Return [x, y] of the center of cell containing provided text 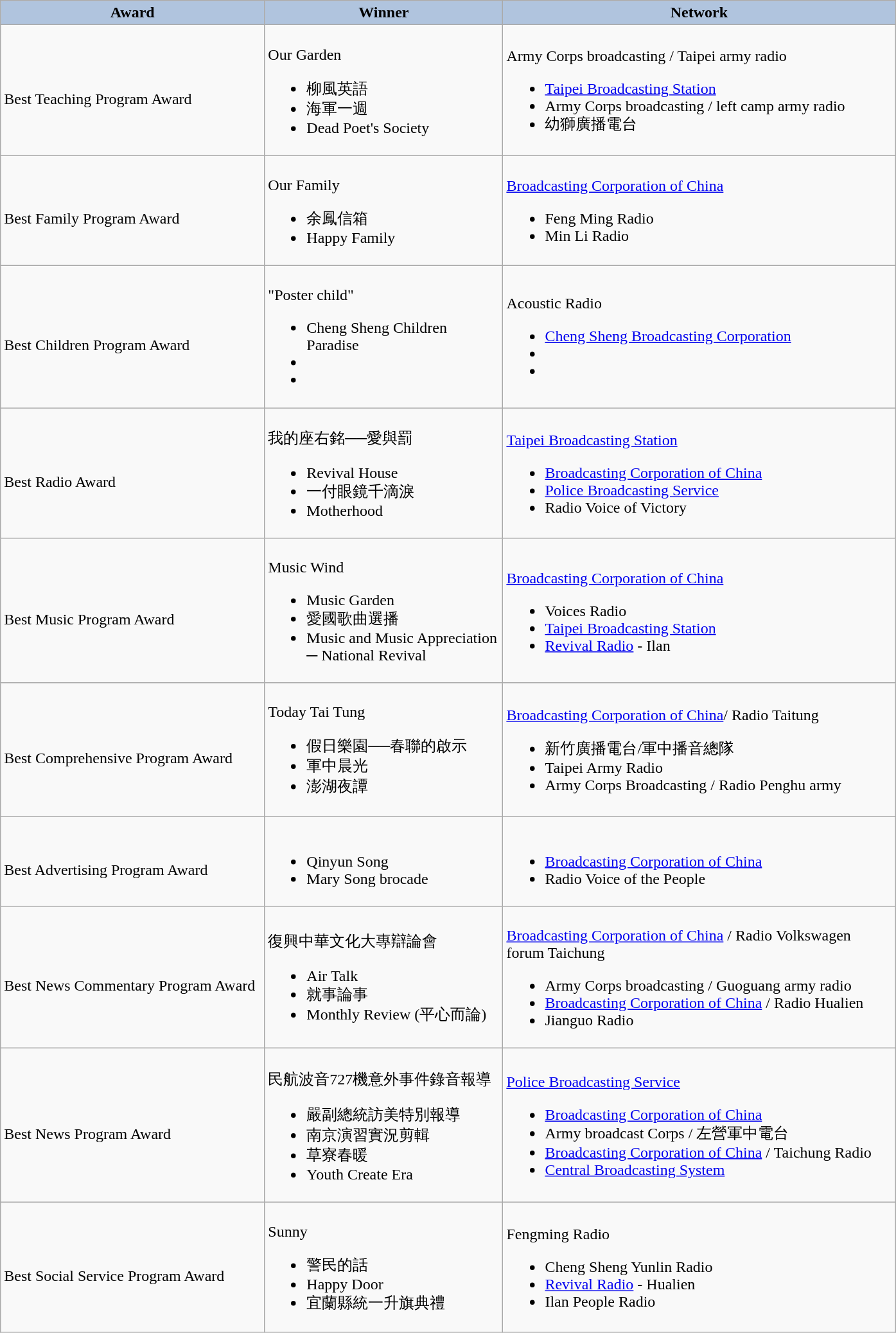
Our Family余鳳信箱Happy Family [384, 211]
Best Children Program Award [132, 337]
Qinyun SongMary Song brocade [384, 861]
Today Tai Tung假日樂園──春聯的啟示軍中晨光澎湖夜譚 [384, 750]
Broadcasting Corporation of ChinaRadio Voice of the People [699, 861]
Broadcasting Corporation of China/ Radio Taitung新竹廣播電台/軍中播音總隊Taipei Army RadioArmy Corps Broadcasting / Radio Penghu army [699, 750]
Broadcasting Corporation of ChinaFeng Ming RadioMin Li Radio [699, 211]
"Poster child"Cheng Sheng Children Paradise [384, 337]
Best Music Program Award [132, 611]
Best News Commentary Program Award [132, 978]
Best Radio Award [132, 473]
Sunny警民的話Happy Door宜蘭縣統一升旗典禮 [384, 1267]
Network [699, 13]
Our Garden柳風英語海軍一週Dead Poet's Society [384, 90]
Broadcasting Corporation of ChinaVoices RadioTaipei Broadcasting StationRevival Radio - Ilan [699, 611]
Army Corps broadcasting / Taipei army radioTaipei Broadcasting StationArmy Corps broadcasting / left camp army radio幼獅廣播電台 [699, 90]
Award [132, 13]
Music WindMusic Garden愛國歌曲選播Music and Music Appreciation ─ National Revival [384, 611]
民航波音727機意外事件錄音報導嚴副總統訪美特別報導南京演習實況剪輯草寮春暖Youth Create Era [384, 1126]
復興中華文化大專辯論會Air Talk就事論事Monthly Review (平心而論) [384, 978]
Taipei Broadcasting StationBroadcasting Corporation of ChinaPolice Broadcasting ServiceRadio Voice of Victory [699, 473]
Best Family Program Award [132, 211]
Best Comprehensive Program Award [132, 750]
Best Teaching Program Award [132, 90]
Winner [384, 13]
Best Social Service Program Award [132, 1267]
我的座右銘──愛與罰Revival House一付眼鏡千滴淚Motherhood [384, 473]
Acoustic RadioCheng Sheng Broadcasting Corporation [699, 337]
Fengming RadioCheng Sheng Yunlin RadioRevival Radio - HualienIlan People Radio [699, 1267]
Best News Program Award [132, 1126]
Best Advertising Program Award [132, 861]
